Find where the given text appears and provide that cell's center as (X, Y) coordinate. 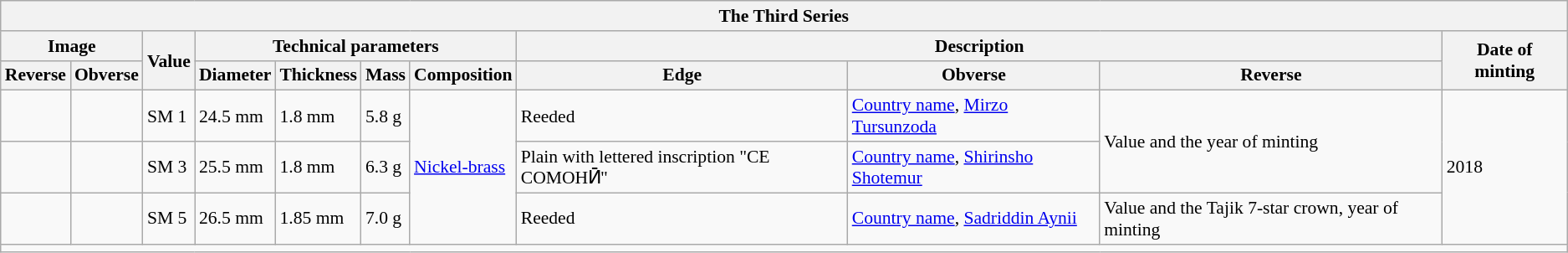
Country name, Sadriddin Aynii (973, 218)
Value and the Tajik 7-star crown, year of minting (1271, 218)
Technical parameters (356, 46)
Nickel-brass (463, 168)
25.5 mm (235, 168)
5.8 g (386, 116)
Description (980, 46)
Value and the year of minting (1271, 142)
24.5 mm (235, 116)
1.85 mm (318, 218)
Thickness (318, 75)
2018 (1505, 168)
The Third Series (784, 16)
Country name, Shirinsho Shotemur (973, 168)
SM 1 (169, 116)
Diameter (235, 75)
Mass (386, 75)
Composition (463, 75)
6.3 g (386, 168)
Plain with lettered inscription "СЕ СОМОНӢ" (682, 168)
Date of minting (1505, 60)
Country name, Mirzo Tursunzoda (973, 116)
26.5 mm (235, 218)
Edge (682, 75)
SM 3 (169, 168)
SM 5 (169, 218)
7.0 g (386, 218)
Value (169, 60)
Image (72, 46)
